Return the (X, Y) coordinate for the center point of the cell that contains the specified text.  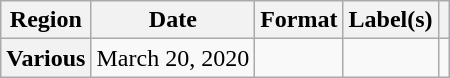
Date (173, 20)
Format (299, 20)
Label(s) (390, 20)
Various (46, 58)
March 20, 2020 (173, 58)
Region (46, 20)
